Locate the cell with the specified text and output its (X, Y) center coordinate. 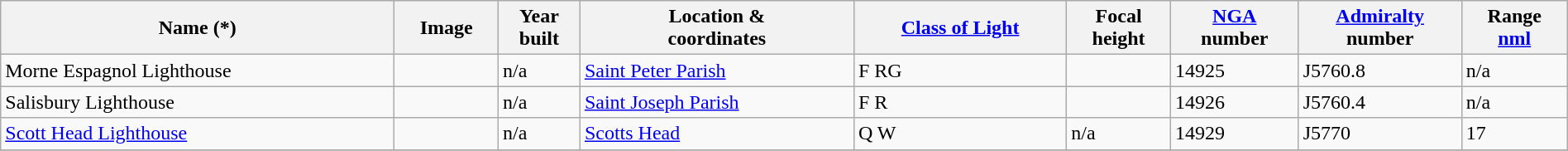
14925 (1234, 71)
Rangenml (1514, 28)
NGAnumber (1234, 28)
Admiraltynumber (1379, 28)
F RG (959, 71)
14929 (1234, 134)
Name (*) (198, 28)
J5760.4 (1379, 102)
Focalheight (1119, 28)
Q W (959, 134)
Image (447, 28)
Morne Espagnol Lighthouse (198, 71)
Scotts Head (716, 134)
J5770 (1379, 134)
Salisbury Lighthouse (198, 102)
Yearbuilt (539, 28)
F R (959, 102)
Saint Peter Parish (716, 71)
J5760.8 (1379, 71)
Class of Light (959, 28)
Location &coordinates (716, 28)
17 (1514, 134)
Scott Head Lighthouse (198, 134)
Saint Joseph Parish (716, 102)
14926 (1234, 102)
